Extract the [x, y] coordinate from the center of the cell holding the provided text.  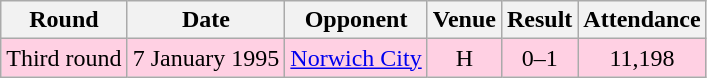
0–1 [539, 58]
Attendance [642, 20]
Third round [64, 58]
Norwich City [356, 58]
Result [539, 20]
Venue [464, 20]
Opponent [356, 20]
Date [206, 20]
Round [64, 20]
7 January 1995 [206, 58]
H [464, 58]
11,198 [642, 58]
